Return (X, Y) of the center of cell containing provided text 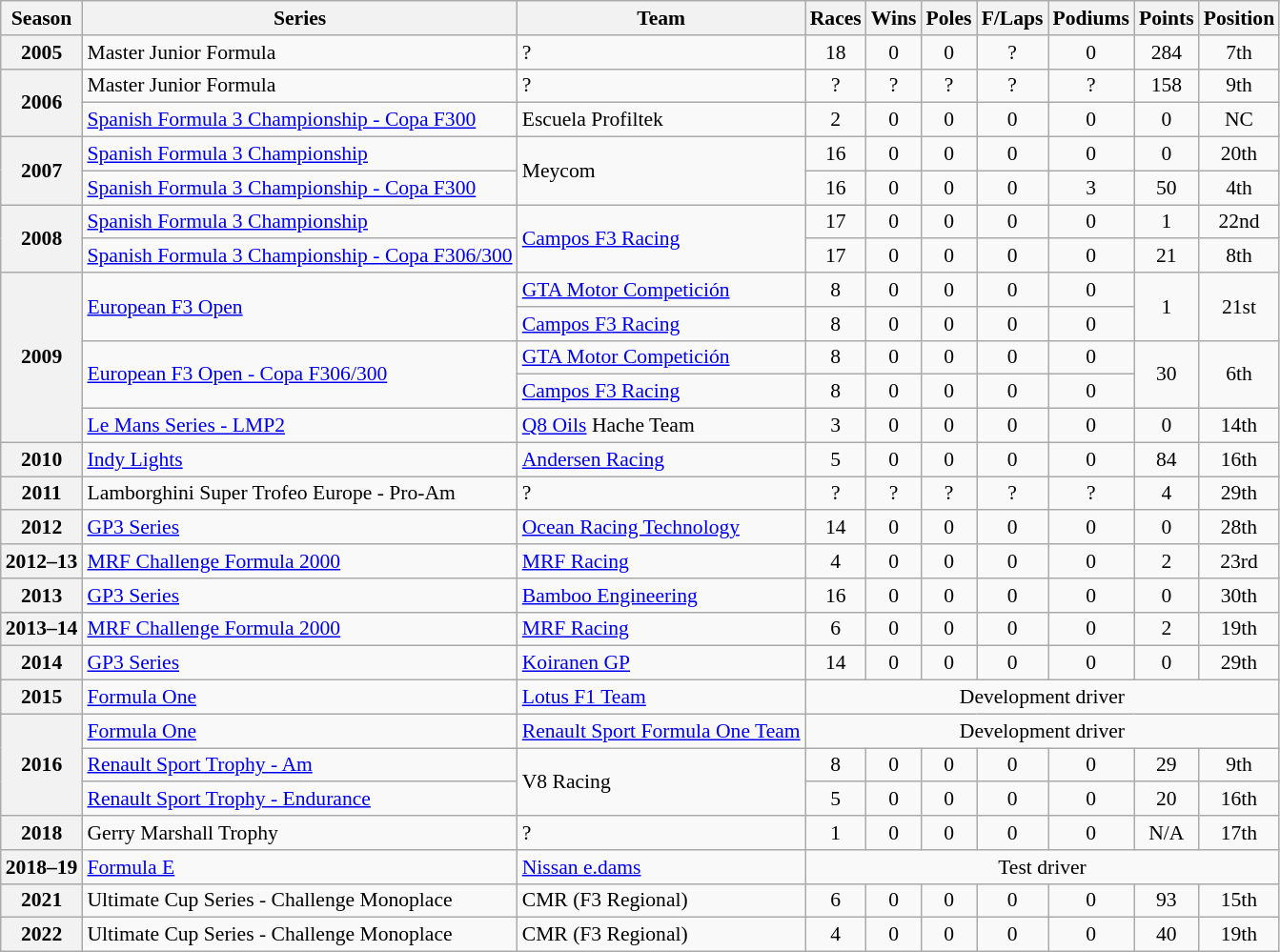
14th (1239, 426)
Points (1167, 18)
50 (1167, 188)
Renault Sport Trophy - Am (299, 765)
Renault Sport Formula One Team (661, 731)
21st (1239, 307)
Koiranen GP (661, 663)
N/A (1167, 833)
Races (836, 18)
2016 (42, 764)
Escuela Profiltek (661, 120)
40 (1167, 935)
Test driver (1043, 867)
Ocean Racing Technology (661, 528)
28th (1239, 528)
158 (1167, 86)
Gerry Marshall Trophy (299, 833)
30th (1239, 596)
Season (42, 18)
2008 (42, 238)
Poles (948, 18)
2012–13 (42, 561)
Meycom (661, 172)
2007 (42, 172)
93 (1167, 901)
2010 (42, 459)
4th (1239, 188)
Renault Sport Trophy - Endurance (299, 800)
18 (836, 52)
2013–14 (42, 629)
Team (661, 18)
V8 Racing (661, 781)
2014 (42, 663)
6th (1239, 374)
7th (1239, 52)
2015 (42, 698)
Bamboo Engineering (661, 596)
Podiums (1092, 18)
2011 (42, 494)
8th (1239, 256)
15th (1239, 901)
F/Laps (1012, 18)
2022 (42, 935)
Lotus F1 Team (661, 698)
2009 (42, 357)
European F3 Open - Copa F306/300 (299, 374)
2005 (42, 52)
2006 (42, 103)
NC (1239, 120)
Wins (894, 18)
20 (1167, 800)
Indy Lights (299, 459)
22nd (1239, 222)
20th (1239, 154)
2013 (42, 596)
21 (1167, 256)
Le Mans Series - LMP2 (299, 426)
2012 (42, 528)
2021 (42, 901)
Spanish Formula 3 Championship - Copa F306/300 (299, 256)
84 (1167, 459)
Andersen Racing (661, 459)
2018 (42, 833)
Nissan e.dams (661, 867)
284 (1167, 52)
2018–19 (42, 867)
17th (1239, 833)
23rd (1239, 561)
Lamborghini Super Trofeo Europe - Pro-Am (299, 494)
Position (1239, 18)
Q8 Oils Hache Team (661, 426)
Formula E (299, 867)
30 (1167, 374)
European F3 Open (299, 307)
29 (1167, 765)
Series (299, 18)
